Find where the given text appears and provide that cell's center as [x, y] coordinate. 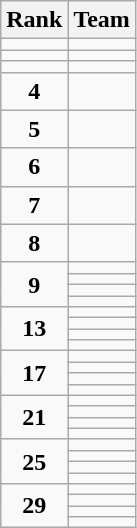
29 [34, 506]
13 [34, 329]
6 [34, 167]
Team [102, 20]
4 [34, 91]
Rank [34, 20]
25 [34, 461]
17 [34, 373]
5 [34, 129]
7 [34, 205]
21 [34, 417]
9 [34, 284]
8 [34, 243]
